Pinpoint the cell where the given text exists, returning its [x, y] midpoint coordinate. 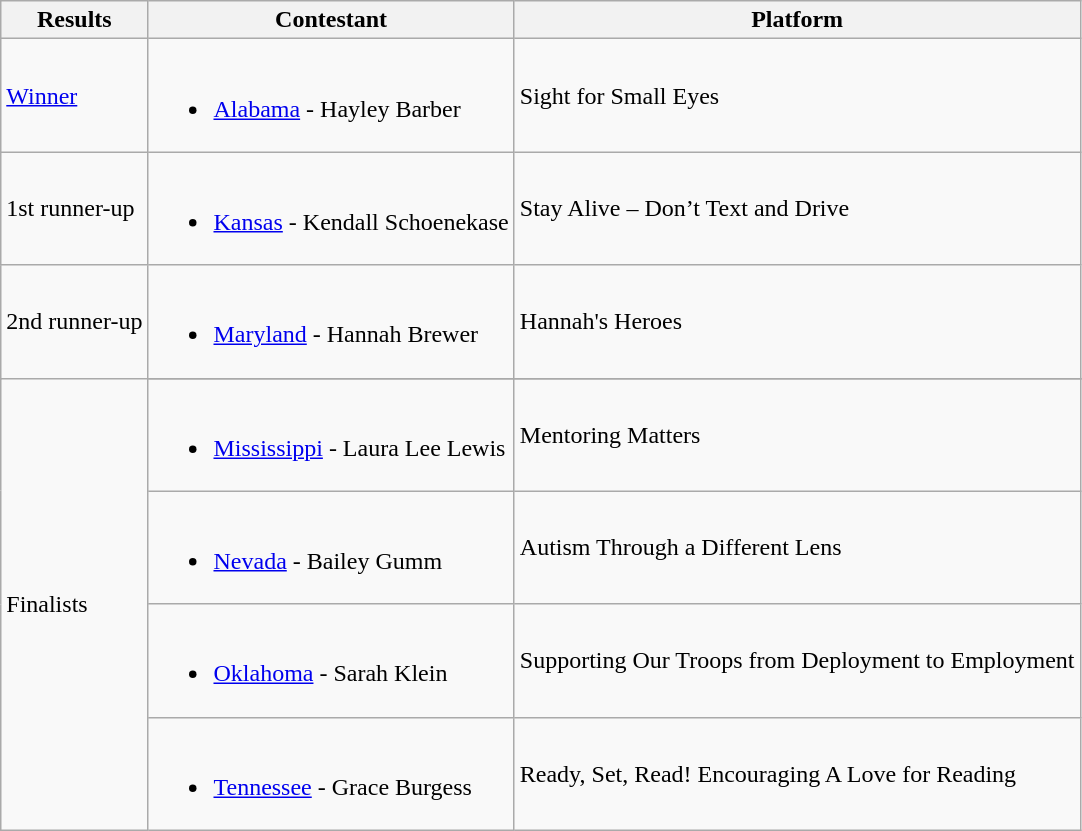
Oklahoma - Sarah Klein [331, 660]
Platform [797, 20]
Mentoring Matters [797, 434]
Nevada - Bailey Gumm [331, 548]
Contestant [331, 20]
Winner [74, 96]
Kansas - Kendall Schoenekase [331, 208]
Hannah's Heroes [797, 322]
Ready, Set, Read! Encouraging A Love for Reading [797, 774]
Finalists [74, 604]
1st runner-up [74, 208]
Tennessee - Grace Burgess [331, 774]
Stay Alive – Don’t Text and Drive [797, 208]
Results [74, 20]
Alabama - Hayley Barber [331, 96]
Autism Through a Different Lens [797, 548]
Supporting Our Troops from Deployment to Employment [797, 660]
Maryland - Hannah Brewer [331, 322]
Mississippi - Laura Lee Lewis [331, 434]
2nd runner-up [74, 322]
Sight for Small Eyes [797, 96]
